For the text-containing cell, return its midpoint in (x, y) coordinate format. 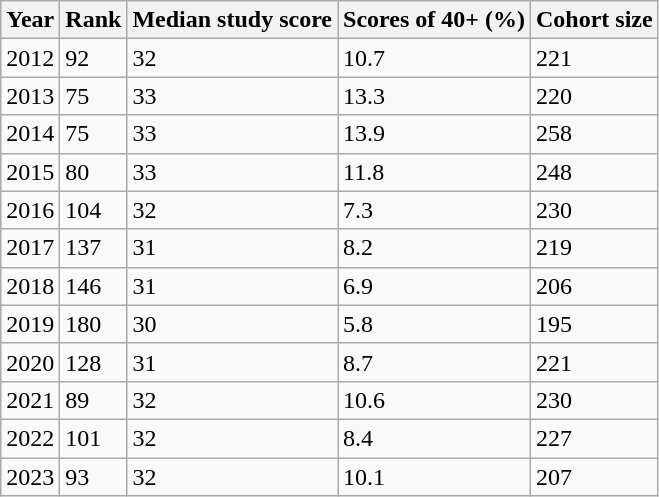
8.7 (434, 362)
Scores of 40+ (%) (434, 20)
146 (94, 286)
Cohort size (594, 20)
Year (30, 20)
8.2 (434, 248)
92 (94, 58)
248 (594, 172)
2023 (30, 477)
2022 (30, 438)
180 (94, 324)
2013 (30, 96)
220 (594, 96)
2015 (30, 172)
2018 (30, 286)
7.3 (434, 210)
195 (594, 324)
227 (594, 438)
104 (94, 210)
13.9 (434, 134)
6.9 (434, 286)
13.3 (434, 96)
2021 (30, 400)
258 (594, 134)
Rank (94, 20)
Median study score (232, 20)
10.1 (434, 477)
11.8 (434, 172)
10.7 (434, 58)
128 (94, 362)
219 (594, 248)
137 (94, 248)
2016 (30, 210)
2020 (30, 362)
101 (94, 438)
8.4 (434, 438)
93 (94, 477)
206 (594, 286)
5.8 (434, 324)
2012 (30, 58)
80 (94, 172)
2019 (30, 324)
2017 (30, 248)
89 (94, 400)
2014 (30, 134)
10.6 (434, 400)
30 (232, 324)
207 (594, 477)
